Extract the (x, y) coordinate from the center of the cell holding the provided text.  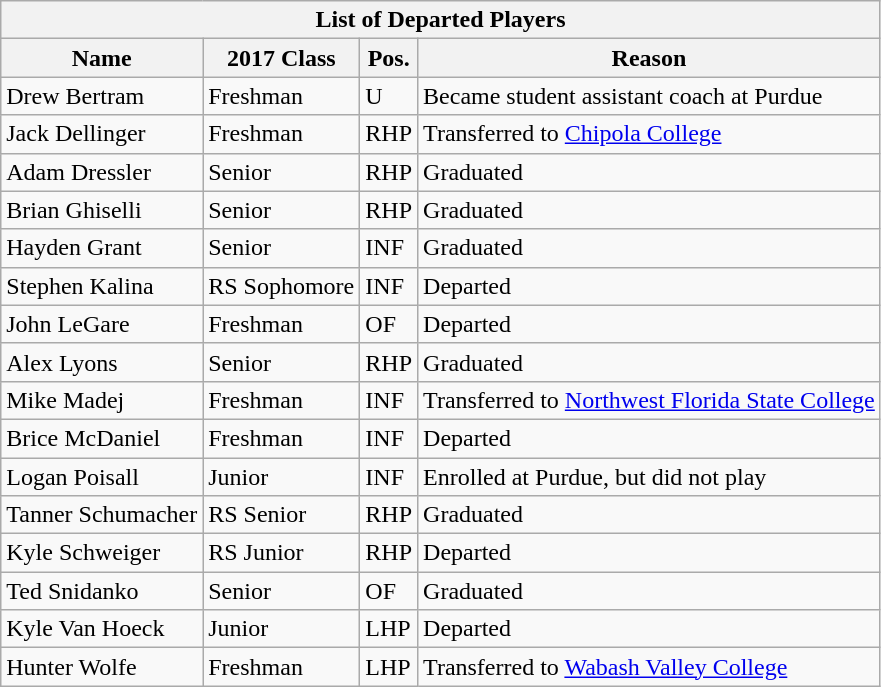
Stephen Kalina (102, 286)
Pos. (389, 58)
2017 Class (282, 58)
Reason (650, 58)
Brice McDaniel (102, 438)
John LeGare (102, 324)
RS Senior (282, 515)
Adam Dressler (102, 172)
Transferred to Chipola College (650, 134)
Became student assistant coach at Purdue (650, 96)
Name (102, 58)
Ted Snidanko (102, 591)
Jack Dellinger (102, 134)
RS Sophomore (282, 286)
U (389, 96)
Hayden Grant (102, 248)
Hunter Wolfe (102, 667)
RS Junior (282, 553)
Alex Lyons (102, 362)
Transferred to Northwest Florida State College (650, 400)
Mike Madej (102, 400)
Brian Ghiselli (102, 210)
List of Departed Players (441, 20)
Enrolled at Purdue, but did not play (650, 477)
Logan Poisall (102, 477)
Transferred to Wabash Valley College (650, 667)
Tanner Schumacher (102, 515)
Kyle Van Hoeck (102, 629)
Kyle Schweiger (102, 553)
Drew Bertram (102, 96)
